Provide the [x, y] coordinate of the cell's center where the given text is located.  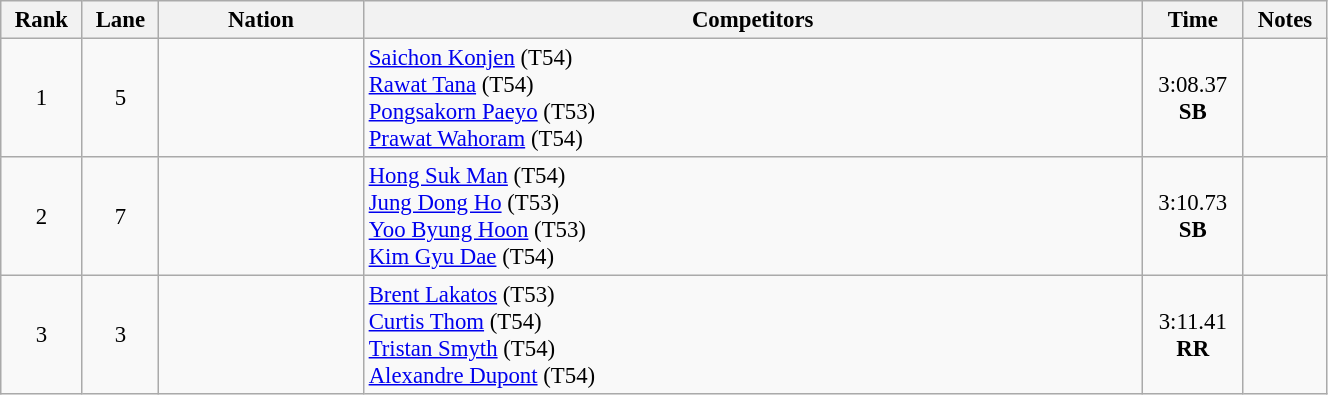
1 [42, 98]
Time [1192, 20]
3:08.37 SB [1192, 98]
7 [120, 216]
5 [120, 98]
Nation [262, 20]
Brent Lakatos (T53)Curtis Thom (T54)Tristan Smyth (T54)Alexandre Dupont (T54) [752, 336]
Notes [1284, 20]
Hong Suk Man (T54)Jung Dong Ho (T53)Yoo Byung Hoon (T53)Kim Gyu Dae (T54) [752, 216]
3:11.41 RR [1192, 336]
2 [42, 216]
Rank [42, 20]
Saichon Konjen (T54)Rawat Tana (T54)Pongsakorn Paeyo (T53)Prawat Wahoram (T54) [752, 98]
Competitors [752, 20]
Lane [120, 20]
3:10.73 SB [1192, 216]
